Return the (X, Y) coordinate for the center point of the cell that contains the specified text.  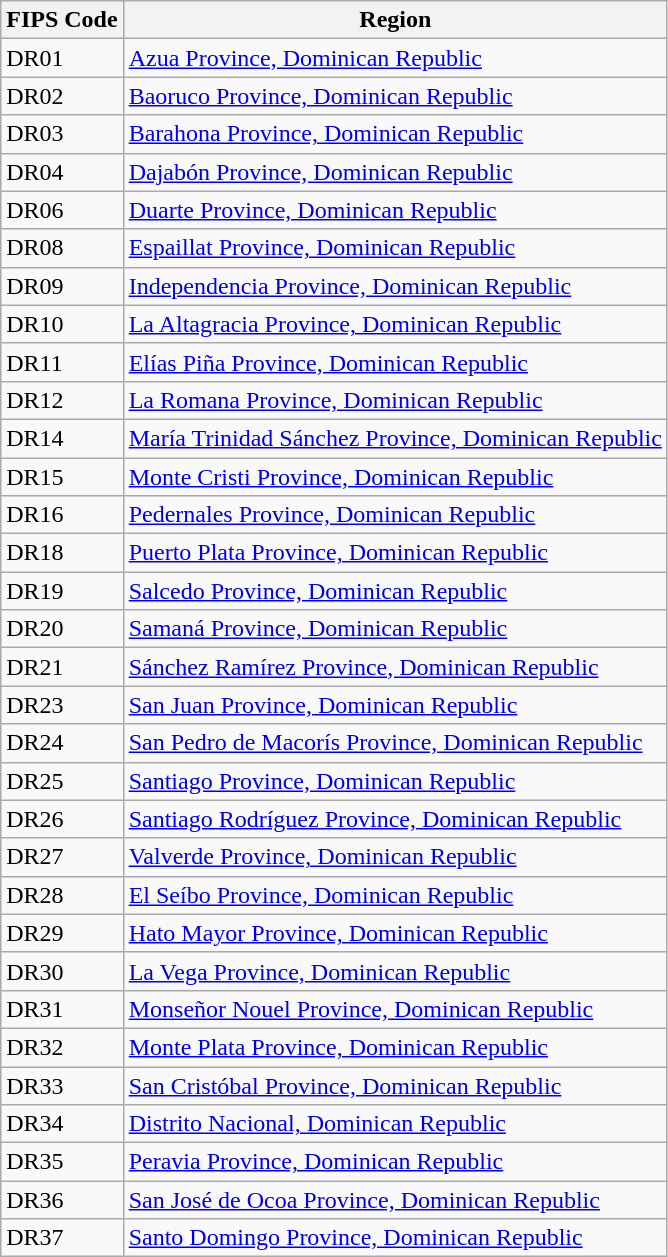
DR26 (62, 819)
DR28 (62, 895)
DR14 (62, 438)
DR02 (62, 96)
DR30 (62, 971)
DR10 (62, 324)
DR04 (62, 172)
DR19 (62, 591)
Azua Province, Dominican Republic (395, 58)
Santiago Rodríguez Province, Dominican Republic (395, 819)
San Juan Province, Dominican Republic (395, 705)
DR35 (62, 1162)
DR11 (62, 362)
DR33 (62, 1085)
Duarte Province, Dominican Republic (395, 210)
La Vega Province, Dominican Republic (395, 971)
FIPS Code (62, 20)
DR16 (62, 515)
DR24 (62, 743)
DR06 (62, 210)
Santiago Province, Dominican Republic (395, 781)
Monte Plata Province, Dominican Republic (395, 1047)
San José de Ocoa Province, Dominican Republic (395, 1200)
Valverde Province, Dominican Republic (395, 857)
El Seíbo Province, Dominican Republic (395, 895)
Independencia Province, Dominican Republic (395, 286)
La Romana Province, Dominican Republic (395, 400)
DR34 (62, 1124)
San Cristóbal Province, Dominican Republic (395, 1085)
Peravia Province, Dominican Republic (395, 1162)
DR37 (62, 1238)
DR32 (62, 1047)
DR09 (62, 286)
DR20 (62, 629)
Baoruco Province, Dominican Republic (395, 96)
Elías Piña Province, Dominican Republic (395, 362)
DR03 (62, 134)
DR25 (62, 781)
Monte Cristi Province, Dominican Republic (395, 477)
DR01 (62, 58)
DR31 (62, 1009)
Santo Domingo Province, Dominican Republic (395, 1238)
DR18 (62, 553)
Monseñor Nouel Province, Dominican Republic (395, 1009)
Sánchez Ramírez Province, Dominican Republic (395, 667)
Distrito Nacional, Dominican Republic (395, 1124)
Region (395, 20)
DR08 (62, 248)
Dajabón Province, Dominican Republic (395, 172)
Barahona Province, Dominican Republic (395, 134)
María Trinidad Sánchez Province, Dominican Republic (395, 438)
DR36 (62, 1200)
DR15 (62, 477)
DR23 (62, 705)
DR27 (62, 857)
DR12 (62, 400)
La Altagracia Province, Dominican Republic (395, 324)
DR21 (62, 667)
Hato Mayor Province, Dominican Republic (395, 933)
Samaná Province, Dominican Republic (395, 629)
Salcedo Province, Dominican Republic (395, 591)
Puerto Plata Province, Dominican Republic (395, 553)
Pedernales Province, Dominican Republic (395, 515)
Espaillat Province, Dominican Republic (395, 248)
San Pedro de Macorís Province, Dominican Republic (395, 743)
DR29 (62, 933)
